Search for the cell housing the specified text and yield its (X, Y) center coordinate. 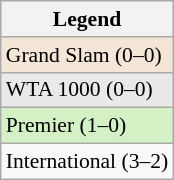
Premier (1–0) (88, 126)
Legend (88, 19)
Grand Slam (0–0) (88, 55)
WTA 1000 (0–0) (88, 90)
International (3–2) (88, 162)
